Find where the given text appears and provide that cell's center as (X, Y) coordinate. 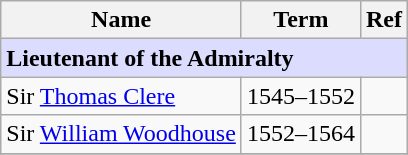
Lieutenant of the Admiralty (204, 58)
1552–1564 (300, 134)
Name (122, 20)
Sir Thomas Clere (122, 96)
Ref (384, 20)
Term (300, 20)
Sir William Woodhouse (122, 134)
1545–1552 (300, 96)
